Determine the [x, y] coordinate at the center of the cell enclosing the given text.  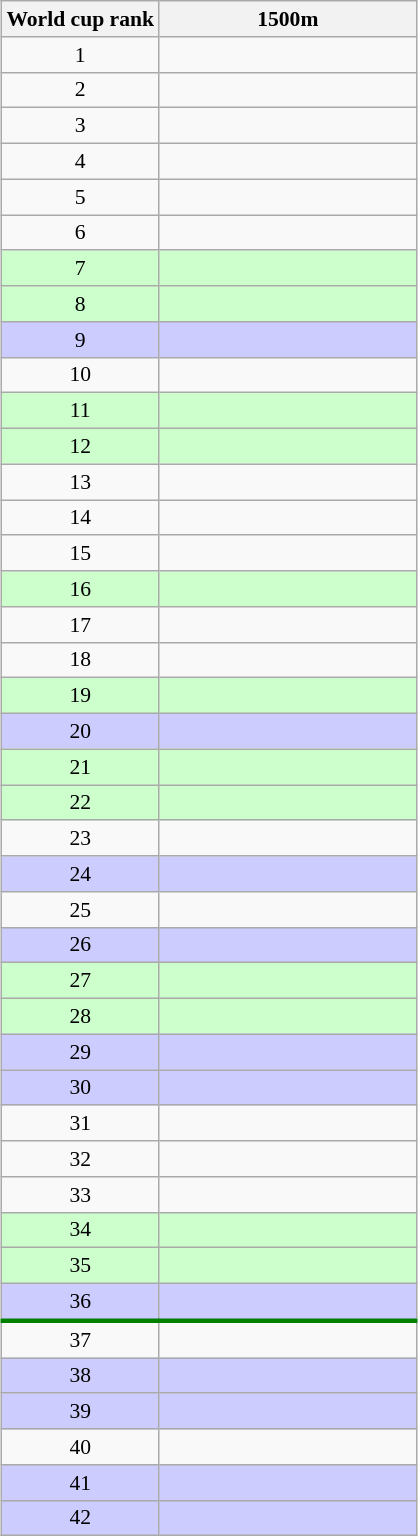
12 [80, 447]
25 [80, 910]
30 [80, 1088]
34 [80, 1230]
36 [80, 1302]
2 [80, 90]
18 [80, 660]
4 [80, 162]
16 [80, 589]
15 [80, 554]
23 [80, 839]
8 [80, 304]
38 [80, 1376]
29 [80, 1052]
1500m [288, 19]
5 [80, 197]
24 [80, 874]
22 [80, 803]
31 [80, 1124]
1 [80, 55]
26 [80, 945]
40 [80, 1447]
3 [80, 126]
17 [80, 625]
35 [80, 1266]
14 [80, 518]
27 [80, 981]
World cup rank [80, 19]
37 [80, 1340]
28 [80, 1017]
19 [80, 696]
7 [80, 269]
41 [80, 1483]
42 [80, 1518]
11 [80, 411]
13 [80, 482]
21 [80, 767]
32 [80, 1159]
6 [80, 233]
9 [80, 340]
33 [80, 1195]
39 [80, 1412]
20 [80, 732]
10 [80, 375]
